Find where the given text appears and provide that cell's center as (x, y) coordinate. 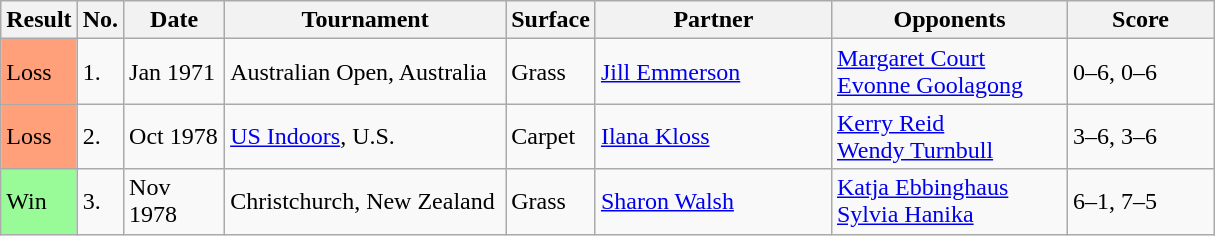
Kerry Reid Wendy Turnbull (949, 136)
Carpet (551, 136)
Margaret Court Evonne Goolagong (949, 72)
Result (39, 20)
Oct 1978 (174, 136)
Nov 1978 (174, 202)
No. (100, 20)
Jan 1971 (174, 72)
Date (174, 20)
Christchurch, New Zealand (366, 202)
Tournament (366, 20)
Jill Emmerson (713, 72)
Partner (713, 20)
2. (100, 136)
Surface (551, 20)
US Indoors, U.S. (366, 136)
Australian Open, Australia (366, 72)
3. (100, 202)
Score (1141, 20)
Opponents (949, 20)
0–6, 0–6 (1141, 72)
Ilana Kloss (713, 136)
Sharon Walsh (713, 202)
3–6, 3–6 (1141, 136)
6–1, 7–5 (1141, 202)
1. (100, 72)
Win (39, 202)
Katja Ebbinghaus Sylvia Hanika (949, 202)
